Determine the [X, Y] coordinate at the center of the cell enclosing the given text.  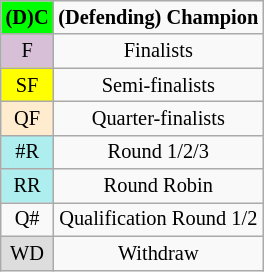
(Defending) Champion [158, 17]
QF [28, 118]
#R [28, 152]
Withdraw [158, 253]
RR [28, 186]
Quarter-finalists [158, 118]
Q# [28, 219]
Round 1/2/3 [158, 152]
Qualification Round 1/2 [158, 219]
WD [28, 253]
F [28, 51]
Finalists [158, 51]
SF [28, 85]
Round Robin [158, 186]
(D)C [28, 17]
Semi-finalists [158, 85]
